Detect which cell encompasses the target text, then output its [X, Y] center coordinate. 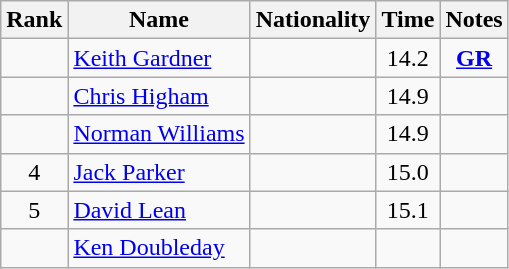
GR [474, 58]
15.0 [408, 172]
Norman Williams [159, 134]
5 [34, 210]
15.1 [408, 210]
Time [408, 20]
Name [159, 20]
Rank [34, 20]
Jack Parker [159, 172]
Ken Doubleday [159, 248]
14.2 [408, 58]
4 [34, 172]
Keith Gardner [159, 58]
Chris Higham [159, 96]
Nationality [313, 20]
Notes [474, 20]
David Lean [159, 210]
